Output the [X, Y] coordinate of the center of the cell containing the given text.  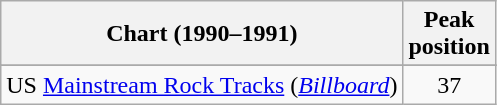
Peakposition [449, 34]
US Mainstream Rock Tracks (Billboard) [202, 85]
Chart (1990–1991) [202, 34]
37 [449, 85]
